Determine the (X, Y) coordinate at the center of the cell enclosing the given text.  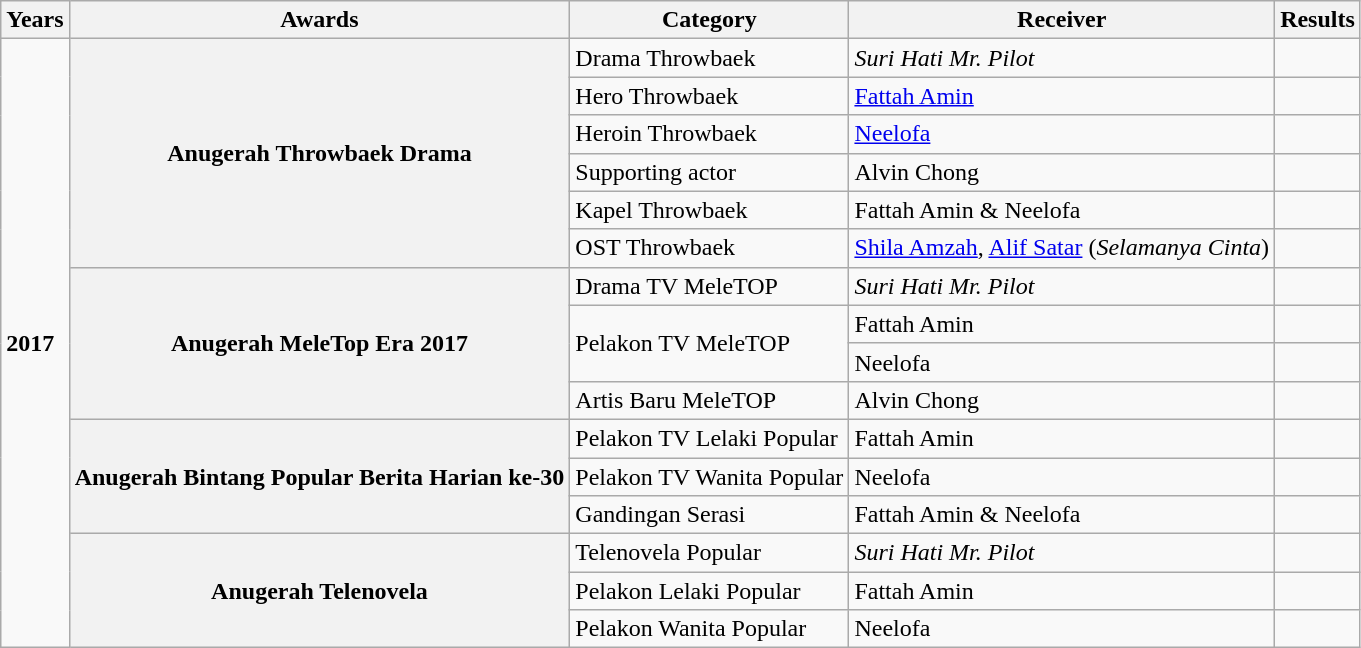
Pelakon Wanita Popular (710, 629)
Pelakon TV Wanita Popular (710, 477)
Pelakon TV MeleTOP (710, 343)
Gandingan Serasi (710, 515)
2017 (35, 344)
Receiver (1062, 20)
Pelakon TV Lelaki Popular (710, 438)
Hero Throwbaek (710, 96)
Anugerah Throwbaek Drama (320, 153)
Kapel Throwbaek (710, 210)
Artis Baru MeleTOP (710, 400)
Anugerah Telenovela (320, 591)
Telenovela Popular (710, 553)
Heroin Throwbaek (710, 134)
Anugerah MeleTop Era 2017 (320, 343)
Awards (320, 20)
Shila Amzah, Alif Satar (Selamanya Cinta) (1062, 248)
Years (35, 20)
Drama TV MeleTOP (710, 286)
Supporting actor (710, 172)
Results (1318, 20)
Drama Throwbaek (710, 58)
Pelakon Lelaki Popular (710, 591)
Category (710, 20)
OST Throwbaek (710, 248)
Anugerah Bintang Popular Berita Harian ke-30 (320, 476)
